Output the [x, y] coordinate of the center of the cell containing the given text.  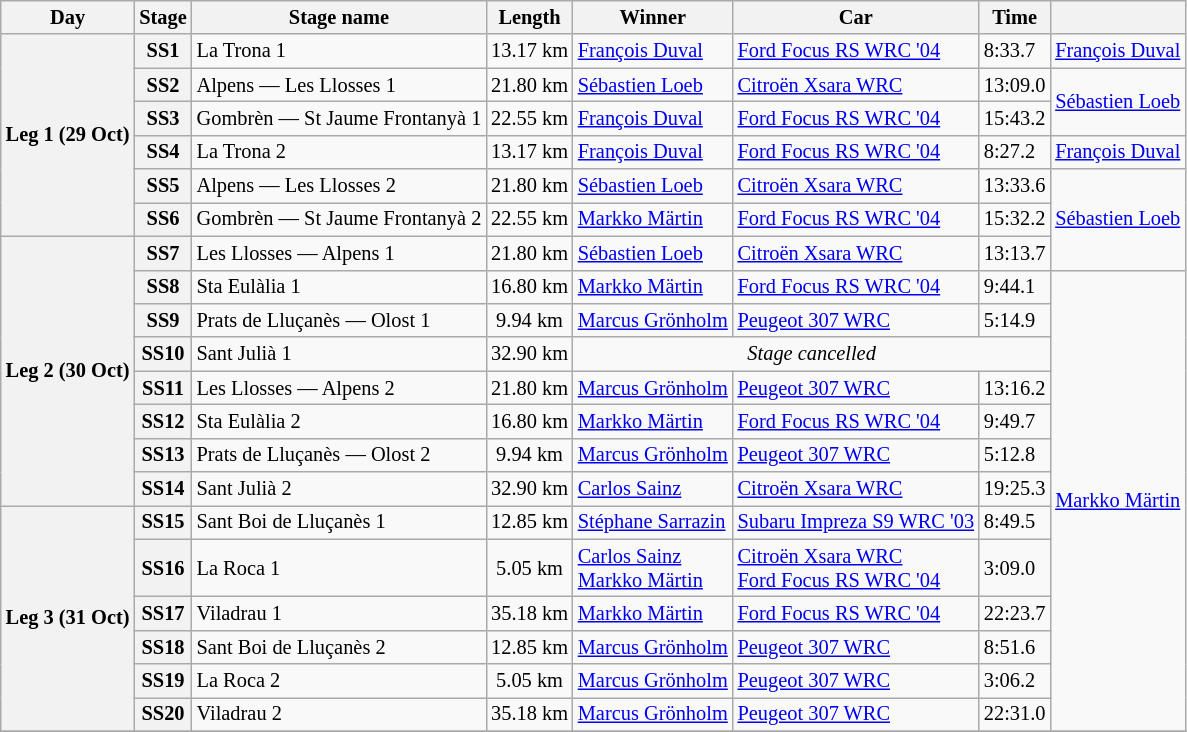
SS19 [162, 681]
SS1 [162, 51]
SS7 [162, 253]
Sant Julià 1 [340, 354]
8:51.6 [1014, 647]
15:43.2 [1014, 118]
Length [530, 17]
5:14.9 [1014, 320]
Prats de Lluçanès — Olost 2 [340, 455]
La Trona 2 [340, 152]
15:32.2 [1014, 219]
Alpens — Les Llosses 2 [340, 186]
Viladrau 1 [340, 613]
Stage cancelled [812, 354]
SS9 [162, 320]
Stage name [340, 17]
9:49.7 [1014, 421]
Les Llosses — Alpens 1 [340, 253]
19:25.3 [1014, 489]
13:09.0 [1014, 85]
SS3 [162, 118]
8:33.7 [1014, 51]
Leg 3 (31 Oct) [68, 618]
SS18 [162, 647]
SS16 [162, 568]
SS8 [162, 287]
SS4 [162, 152]
SS6 [162, 219]
SS12 [162, 421]
SS5 [162, 186]
Stage [162, 17]
Leg 1 (29 Oct) [68, 135]
Car [856, 17]
Sant Boi de Lluçanès 1 [340, 522]
Winner [653, 17]
SS10 [162, 354]
Subaru Impreza S9 WRC '03 [856, 522]
Time [1014, 17]
8:49.5 [1014, 522]
Carlos Sainz [653, 489]
Day [68, 17]
13:16.2 [1014, 388]
22:31.0 [1014, 714]
SS11 [162, 388]
La Roca 1 [340, 568]
Les Llosses — Alpens 2 [340, 388]
SS13 [162, 455]
9:44.1 [1014, 287]
Prats de Lluçanès — Olost 1 [340, 320]
Sta Eulàlia 1 [340, 287]
Leg 2 (30 Oct) [68, 370]
Viladrau 2 [340, 714]
Sant Boi de Lluçanès 2 [340, 647]
Sant Julià 2 [340, 489]
13:33.6 [1014, 186]
Sta Eulàlia 2 [340, 421]
3:06.2 [1014, 681]
Stéphane Sarrazin [653, 522]
Gombrèn — St Jaume Frontanyà 1 [340, 118]
3:09.0 [1014, 568]
La Roca 2 [340, 681]
La Trona 1 [340, 51]
Carlos Sainz Markko Märtin [653, 568]
22:23.7 [1014, 613]
5:12.8 [1014, 455]
13:13.7 [1014, 253]
Gombrèn — St Jaume Frontanyà 2 [340, 219]
Alpens — Les Llosses 1 [340, 85]
SS17 [162, 613]
8:27.2 [1014, 152]
SS2 [162, 85]
SS15 [162, 522]
SS20 [162, 714]
Citroën Xsara WRCFord Focus RS WRC '04 [856, 568]
SS14 [162, 489]
